Locate the cell with the specified text and output its (x, y) center coordinate. 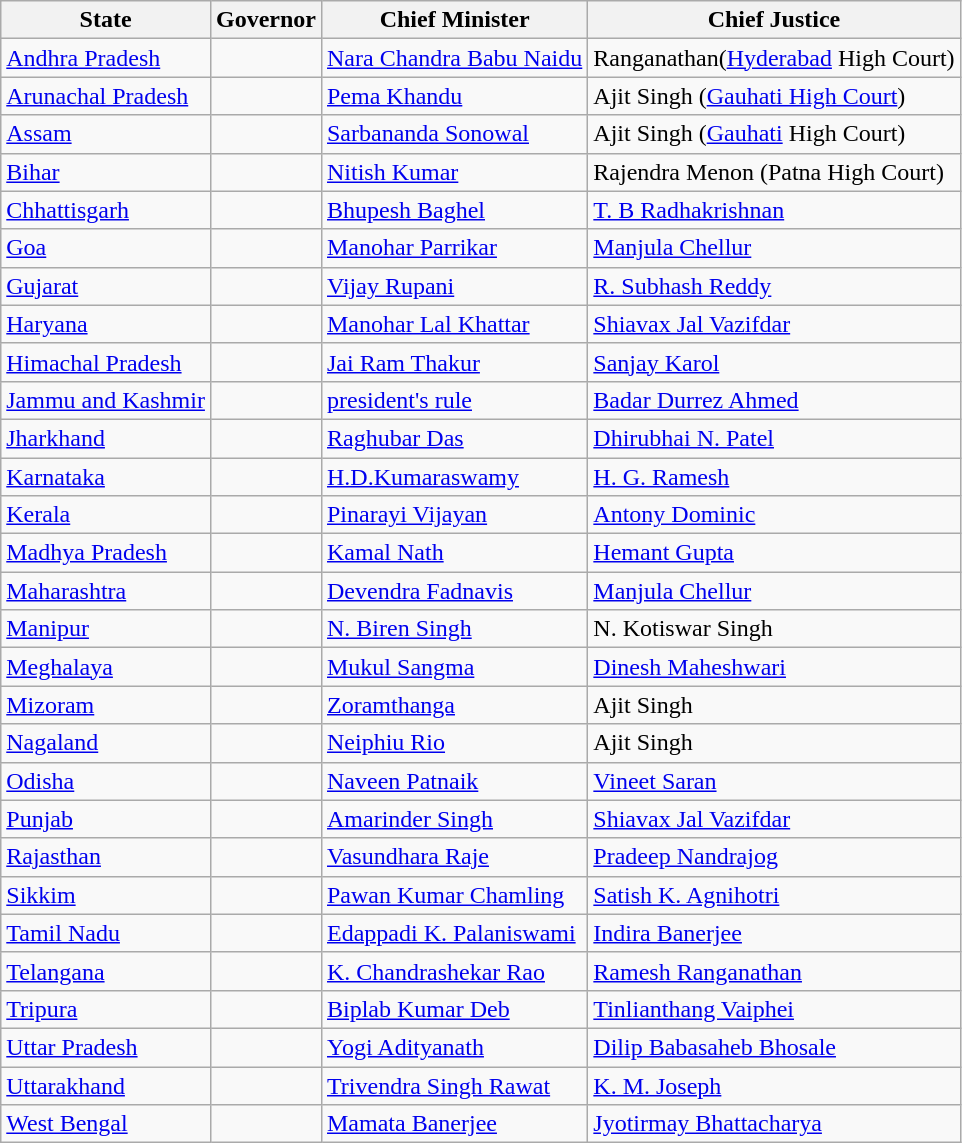
Yogi Adityanath (454, 1047)
Jammu and Kashmir (106, 400)
Ranganathan(Hyderabad High Court) (774, 58)
Indira Banerjee (774, 933)
Neiphiu Rio (454, 743)
Dilip Babasaheb Bhosale (774, 1047)
Uttarakhand (106, 1085)
Pinarayi Vijayan (454, 515)
Uttar Pradesh (106, 1047)
Assam (106, 134)
Manipur (106, 629)
N. Biren Singh (454, 629)
Kamal Nath (454, 553)
K. Chandrashekar Rao (454, 971)
Rajendra Menon (Patna High Court) (774, 172)
Himachal Pradesh (106, 362)
Odisha (106, 781)
Vineet Saran (774, 781)
Jai Ram Thakur (454, 362)
Trivendra Singh Rawat (454, 1085)
Pradeep Nandrajog (774, 857)
Meghalaya (106, 667)
Mukul Sangma (454, 667)
Chhattisgarh (106, 210)
K. M. Joseph (774, 1085)
Jyotirmay Bhattacharya (774, 1124)
Chief Minister (454, 20)
Telangana (106, 971)
Governor (266, 20)
State (106, 20)
Nagaland (106, 743)
Vijay Rupani (454, 286)
Nara Chandra Babu Naidu (454, 58)
Tamil Nadu (106, 933)
T. B Radhakrishnan (774, 210)
Pawan Kumar Chamling (454, 895)
Jharkhand (106, 438)
Karnataka (106, 477)
Zoramthanga (454, 705)
Nitish Kumar (454, 172)
Haryana (106, 324)
Bhupesh Baghel (454, 210)
Arunachal Pradesh (106, 96)
N. Kotiswar Singh (774, 629)
Mamata Banerjee (454, 1124)
Dinesh Maheshwari (774, 667)
Edappadi K. Palaniswami (454, 933)
Amarinder Singh (454, 819)
Badar Durrez Ahmed (774, 400)
Antony Dominic (774, 515)
Kerala (106, 515)
Manohar Parrikar (454, 248)
Maharashtra (106, 591)
Tinlianthang Vaiphei (774, 1009)
Bihar (106, 172)
West Bengal (106, 1124)
Mizoram (106, 705)
R. Subhash Reddy (774, 286)
Gujarat (106, 286)
Vasundhara Raje (454, 857)
Madhya Pradesh (106, 553)
Pema Khandu (454, 96)
Biplab Kumar Deb (454, 1009)
Naveen Patnaik (454, 781)
Goa (106, 248)
Dhirubhai N. Patel (774, 438)
Sanjay Karol (774, 362)
Punjab (106, 819)
Ramesh Ranganathan (774, 971)
H. G. Ramesh (774, 477)
president's rule (454, 400)
Tripura (106, 1009)
Sarbananda Sonowal (454, 134)
Andhra Pradesh (106, 58)
H.D.Kumaraswamy (454, 477)
Rajasthan (106, 857)
Satish K. Agnihotri (774, 895)
Sikkim (106, 895)
Hemant Gupta (774, 553)
Devendra Fadnavis (454, 591)
Chief Justice (774, 20)
Manohar Lal Khattar (454, 324)
Raghubar Das (454, 438)
